Return the (x, y) coordinate for the center point of the cell that contains the specified text.  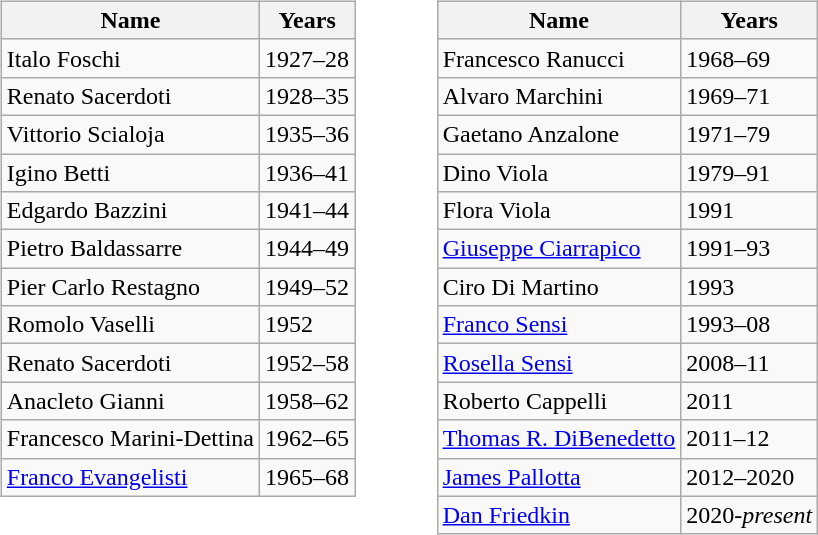
2011 (750, 401)
Flora Viola (559, 211)
2020-present (750, 515)
1949–52 (308, 287)
1969–71 (750, 96)
1941–44 (308, 211)
Alvaro Marchini (559, 96)
Pier Carlo Restagno (130, 287)
Francesco Ranucci (559, 58)
Franco Sensi (559, 325)
1928–35 (308, 96)
Rosella Sensi (559, 363)
James Pallotta (559, 477)
Pietro Baldassarre (130, 249)
Francesco Marini-Dettina (130, 439)
2008–11 (750, 363)
1935–36 (308, 134)
Dan Friedkin (559, 515)
1968–69 (750, 58)
1962–65 (308, 439)
Igino Betti (130, 173)
Dino Viola (559, 173)
1944–49 (308, 249)
1965–68 (308, 477)
1991–93 (750, 249)
Gaetano Anzalone (559, 134)
1958–62 (308, 401)
Romolo Vaselli (130, 325)
Edgardo Bazzini (130, 211)
1927–28 (308, 58)
Italo Foschi (130, 58)
2012–2020 (750, 477)
1993 (750, 287)
1952 (308, 325)
Giuseppe Ciarrapico (559, 249)
1993–08 (750, 325)
Thomas R. DiBenedetto (559, 439)
1979–91 (750, 173)
Anacleto Gianni (130, 401)
Roberto Cappelli (559, 401)
1971–79 (750, 134)
2011–12 (750, 439)
Vittorio Scialoja (130, 134)
1991 (750, 211)
Ciro Di Martino (559, 287)
1952–58 (308, 363)
Franco Evangelisti (130, 477)
1936–41 (308, 173)
